Extract the [x, y] coordinate from the center of the cell holding the provided text.  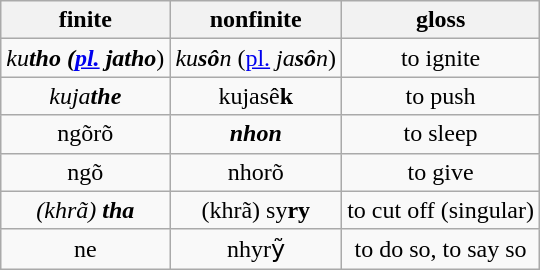
to do so, to say so [441, 249]
nhyrỹ [256, 249]
nhorõ [256, 172]
to ignite [441, 58]
kutho (pl. jatho) [86, 58]
to give [441, 172]
finite [86, 20]
nonfinite [256, 20]
(khrã) syry [256, 210]
ngõ [86, 172]
to cut off (singular) [441, 210]
nhon [256, 134]
kusôn (pl. jasôn) [256, 58]
kujasêk [256, 96]
ne [86, 249]
gloss [441, 20]
(khrã) tha [86, 210]
kujathe [86, 96]
to push [441, 96]
to sleep [441, 134]
ngõrõ [86, 134]
